Determine the [x, y] coordinate at the center of the cell enclosing the given text.  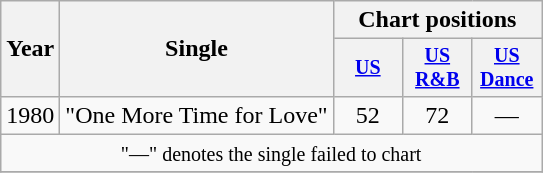
US [368, 68]
52 [368, 115]
Chart positions [437, 20]
— [506, 115]
Single [196, 49]
USR&B [438, 68]
Year [30, 49]
USDance [506, 68]
"One More Time for Love" [196, 115]
1980 [30, 115]
"—" denotes the single failed to chart [272, 153]
72 [438, 115]
